Provide the [X, Y] coordinate of the cell's center where the given text is located.  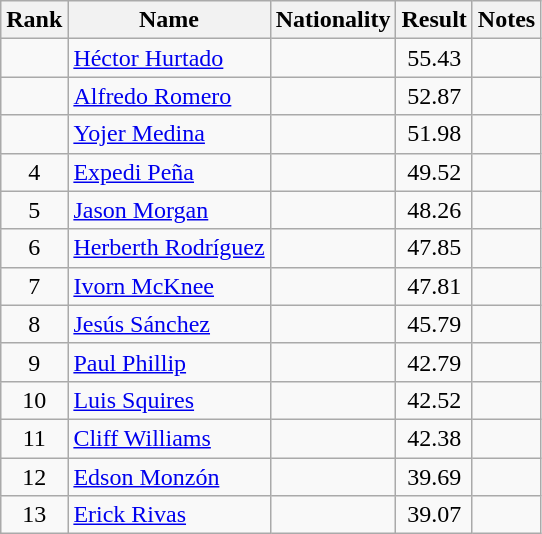
52.87 [434, 96]
42.79 [434, 362]
Ivorn McKnee [169, 286]
39.07 [434, 515]
Yojer Medina [169, 134]
Alfredo Romero [169, 96]
11 [34, 438]
5 [34, 210]
Paul Phillip [169, 362]
Jason Morgan [169, 210]
55.43 [434, 58]
12 [34, 477]
Name [169, 20]
Rank [34, 20]
10 [34, 400]
7 [34, 286]
49.52 [434, 172]
Héctor Hurtado [169, 58]
42.52 [434, 400]
39.69 [434, 477]
13 [34, 515]
9 [34, 362]
Cliff Williams [169, 438]
47.81 [434, 286]
Edson Monzón [169, 477]
Result [434, 20]
Expedi Peña [169, 172]
42.38 [434, 438]
Luis Squires [169, 400]
Herberth Rodríguez [169, 248]
48.26 [434, 210]
4 [34, 172]
47.85 [434, 248]
Erick Rivas [169, 515]
8 [34, 324]
Notes [506, 20]
Jesús Sánchez [169, 324]
6 [34, 248]
51.98 [434, 134]
Nationality [333, 20]
45.79 [434, 324]
